Return [X, Y] of the center of cell containing provided text 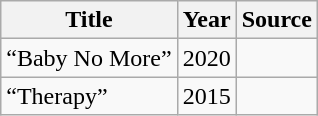
Source [276, 20]
2020 [206, 58]
“Therapy” [89, 96]
Year [206, 20]
“Baby No More” [89, 58]
Title [89, 20]
2015 [206, 96]
